Determine the [x, y] coordinate at the center of the cell enclosing the given text.  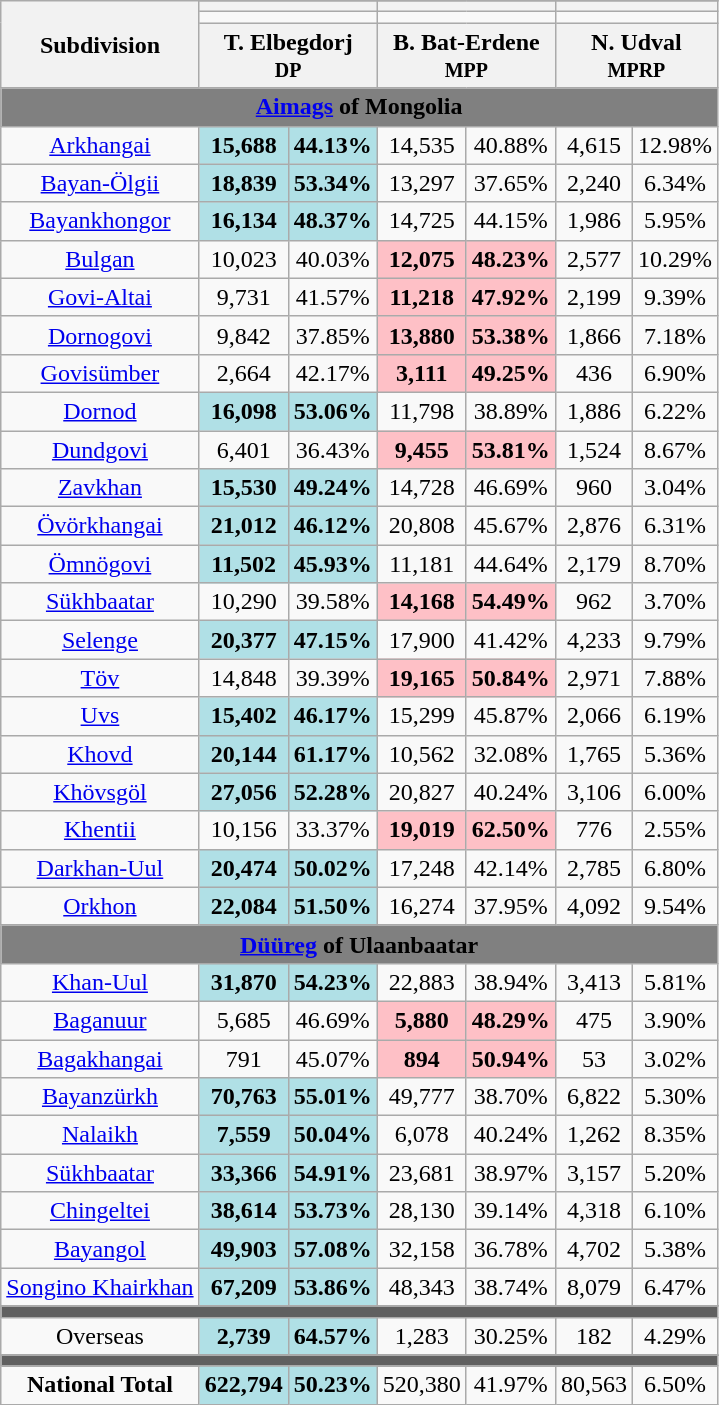
7.18% [674, 335]
1,283 [422, 1336]
5.38% [674, 1249]
37.85% [332, 335]
5.95% [674, 221]
8.35% [674, 1135]
16,274 [422, 906]
Bayan-Ölgii [100, 183]
31,870 [244, 982]
50.94% [510, 1059]
36.43% [332, 449]
13,297 [422, 183]
9.54% [674, 906]
19,165 [422, 678]
3.04% [674, 488]
51.50% [332, 906]
6,078 [422, 1135]
12.98% [674, 145]
45.07% [332, 1059]
5.36% [674, 754]
1,262 [594, 1135]
3,111 [422, 373]
Darkhan-Uul [100, 868]
53.38% [510, 335]
41.42% [510, 640]
8,079 [594, 1287]
475 [594, 1020]
42.14% [510, 868]
7,559 [244, 1135]
6.90% [674, 373]
5.30% [674, 1097]
44.15% [510, 221]
22,883 [422, 982]
37.65% [510, 183]
21,012 [244, 526]
15,688 [244, 145]
53.06% [332, 411]
39.39% [332, 678]
776 [594, 830]
32.08% [510, 754]
41.97% [510, 1385]
Uvs [100, 716]
5.20% [674, 1173]
4,092 [594, 906]
4,233 [594, 640]
2,785 [594, 868]
7.88% [674, 678]
Arkhangai [100, 145]
Dundgovi [100, 449]
36.78% [510, 1249]
30.25% [510, 1336]
1,765 [594, 754]
Nalaikh [100, 1135]
64.57% [332, 1336]
10,562 [422, 754]
49.25% [510, 373]
48,343 [422, 1287]
70,763 [244, 1097]
54.49% [510, 602]
Selenge [100, 640]
13,880 [422, 335]
9,731 [244, 297]
5,685 [244, 1020]
6,822 [594, 1097]
894 [422, 1059]
T. ElbegdorjDP [288, 56]
6,401 [244, 449]
2,577 [594, 259]
53 [594, 1059]
Baganuur [100, 1020]
20,144 [244, 754]
38.74% [510, 1287]
6.80% [674, 868]
54.91% [332, 1173]
11,181 [422, 564]
436 [594, 373]
4,318 [594, 1211]
2,066 [594, 716]
4.29% [674, 1336]
48.29% [510, 1020]
22,084 [244, 906]
67,209 [244, 1287]
61.17% [332, 754]
14,535 [422, 145]
42.17% [332, 373]
6.50% [674, 1385]
49,777 [422, 1097]
2,240 [594, 183]
14,168 [422, 602]
16,098 [244, 411]
520,380 [422, 1385]
Dornod [100, 411]
41.57% [332, 297]
14,848 [244, 678]
Songino Khairkhan [100, 1287]
B. Bat-ErdeneMPP [466, 56]
3.02% [674, 1059]
N. UdvalMPRP [636, 56]
38.97% [510, 1173]
6.22% [674, 411]
32,158 [422, 1249]
48.37% [332, 221]
27,056 [244, 792]
Aimags of Mongolia [360, 107]
9,842 [244, 335]
2,179 [594, 564]
8.67% [674, 449]
11,502 [244, 564]
53.81% [510, 449]
14,725 [422, 221]
962 [594, 602]
50.23% [332, 1385]
39.14% [510, 1211]
Chingeltei [100, 1211]
49,903 [244, 1249]
960 [594, 488]
47.92% [510, 297]
6.10% [674, 1211]
38.70% [510, 1097]
46.17% [332, 716]
80,563 [594, 1385]
45.93% [332, 564]
Govisümber [100, 373]
4,615 [594, 145]
62.50% [510, 830]
38.94% [510, 982]
Khentii [100, 830]
Bayangol [100, 1249]
16,134 [244, 221]
Bagakhangai [100, 1059]
49.24% [332, 488]
1,886 [594, 411]
Khövsgöl [100, 792]
17,248 [422, 868]
15,530 [244, 488]
15,299 [422, 716]
54.23% [332, 982]
5.81% [674, 982]
38,614 [244, 1211]
48.23% [510, 259]
14,728 [422, 488]
9.79% [674, 640]
2,199 [594, 297]
53.34% [332, 183]
45.67% [510, 526]
17,900 [422, 640]
2,664 [244, 373]
55.01% [332, 1097]
39.58% [332, 602]
12,075 [422, 259]
Khovd [100, 754]
3.90% [674, 1020]
40.03% [332, 259]
37.95% [510, 906]
Bayanzürkh [100, 1097]
15,402 [244, 716]
11,798 [422, 411]
Ömnögovi [100, 564]
20,827 [422, 792]
2.55% [674, 830]
44.64% [510, 564]
National Total [100, 1385]
182 [594, 1336]
6.34% [674, 183]
1,524 [594, 449]
Overseas [100, 1336]
Bayankhongor [100, 221]
Khan-Uul [100, 982]
11,218 [422, 297]
10,156 [244, 830]
40.88% [510, 145]
19,019 [422, 830]
47.15% [332, 640]
Töv [100, 678]
Subdivision [100, 44]
20,377 [244, 640]
52.28% [332, 792]
3,157 [594, 1173]
Zavkhan [100, 488]
Övörkhangai [100, 526]
18,839 [244, 183]
44.13% [332, 145]
38.89% [510, 411]
10,290 [244, 602]
2,876 [594, 526]
6.31% [674, 526]
3.70% [674, 602]
46.12% [332, 526]
5,880 [422, 1020]
8.70% [674, 564]
1,986 [594, 221]
Düüreg of Ulaanbaatar [360, 944]
57.08% [332, 1249]
33.37% [332, 830]
33,366 [244, 1173]
6.00% [674, 792]
791 [244, 1059]
28,130 [422, 1211]
4,702 [594, 1249]
9.39% [674, 297]
6.19% [674, 716]
50.84% [510, 678]
9,455 [422, 449]
Dornogovi [100, 335]
45.87% [510, 716]
50.02% [332, 868]
Bulgan [100, 259]
622,794 [244, 1385]
10.29% [674, 259]
1,866 [594, 335]
6.47% [674, 1287]
2,971 [594, 678]
53.86% [332, 1287]
20,808 [422, 526]
3,413 [594, 982]
50.04% [332, 1135]
53.73% [332, 1211]
2,739 [244, 1336]
3,106 [594, 792]
Govi-Altai [100, 297]
23,681 [422, 1173]
10,023 [244, 259]
20,474 [244, 868]
Orkhon [100, 906]
